Output the (x, y) coordinate of the center of the cell containing the given text.  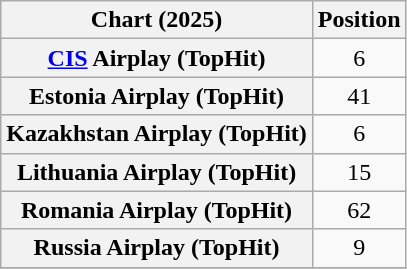
Chart (2025) (157, 20)
CIS Airplay (TopHit) (157, 58)
9 (359, 248)
Estonia Airplay (TopHit) (157, 96)
62 (359, 210)
Kazakhstan Airplay (TopHit) (157, 134)
Romania Airplay (TopHit) (157, 210)
Position (359, 20)
Lithuania Airplay (TopHit) (157, 172)
Russia Airplay (TopHit) (157, 248)
41 (359, 96)
15 (359, 172)
